Output the (X, Y) coordinate of the center of the cell containing the given text.  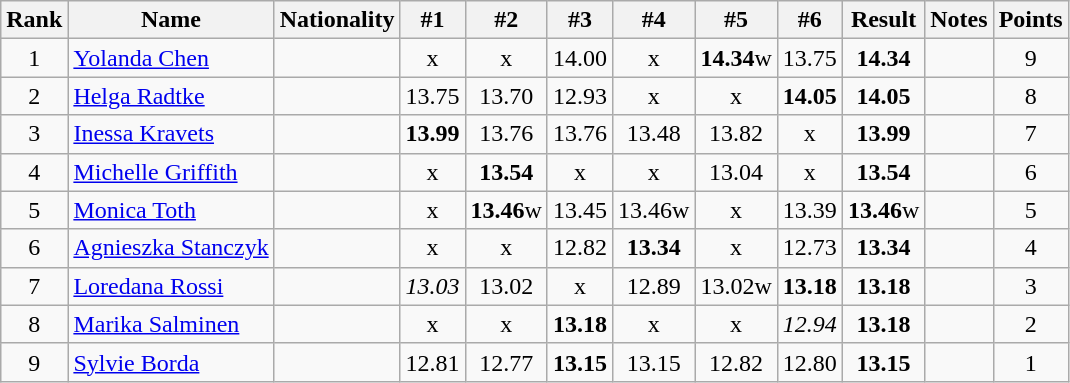
Inessa Kravets (171, 134)
Marika Salminen (171, 324)
12.89 (653, 286)
#6 (810, 20)
14.34w (736, 58)
#2 (506, 20)
Nationality (337, 20)
Monica Toth (171, 210)
Helga Radtke (171, 96)
Rank (34, 20)
13.02 (506, 286)
13.39 (810, 210)
13.45 (580, 210)
Points (1030, 20)
12.81 (432, 362)
Yolanda Chen (171, 58)
#3 (580, 20)
Notes (959, 20)
13.48 (653, 134)
Agnieszka Stanczyk (171, 248)
12.77 (506, 362)
#1 (432, 20)
#5 (736, 20)
14.00 (580, 58)
Sylvie Borda (171, 362)
13.03 (432, 286)
Loredana Rossi (171, 286)
12.93 (580, 96)
#4 (653, 20)
13.02w (736, 286)
14.34 (883, 58)
12.94 (810, 324)
12.80 (810, 362)
Name (171, 20)
12.73 (810, 248)
Result (883, 20)
13.82 (736, 134)
13.70 (506, 96)
13.04 (736, 172)
Michelle Griffith (171, 172)
